Locate the cell with the specified text and output its (x, y) center coordinate. 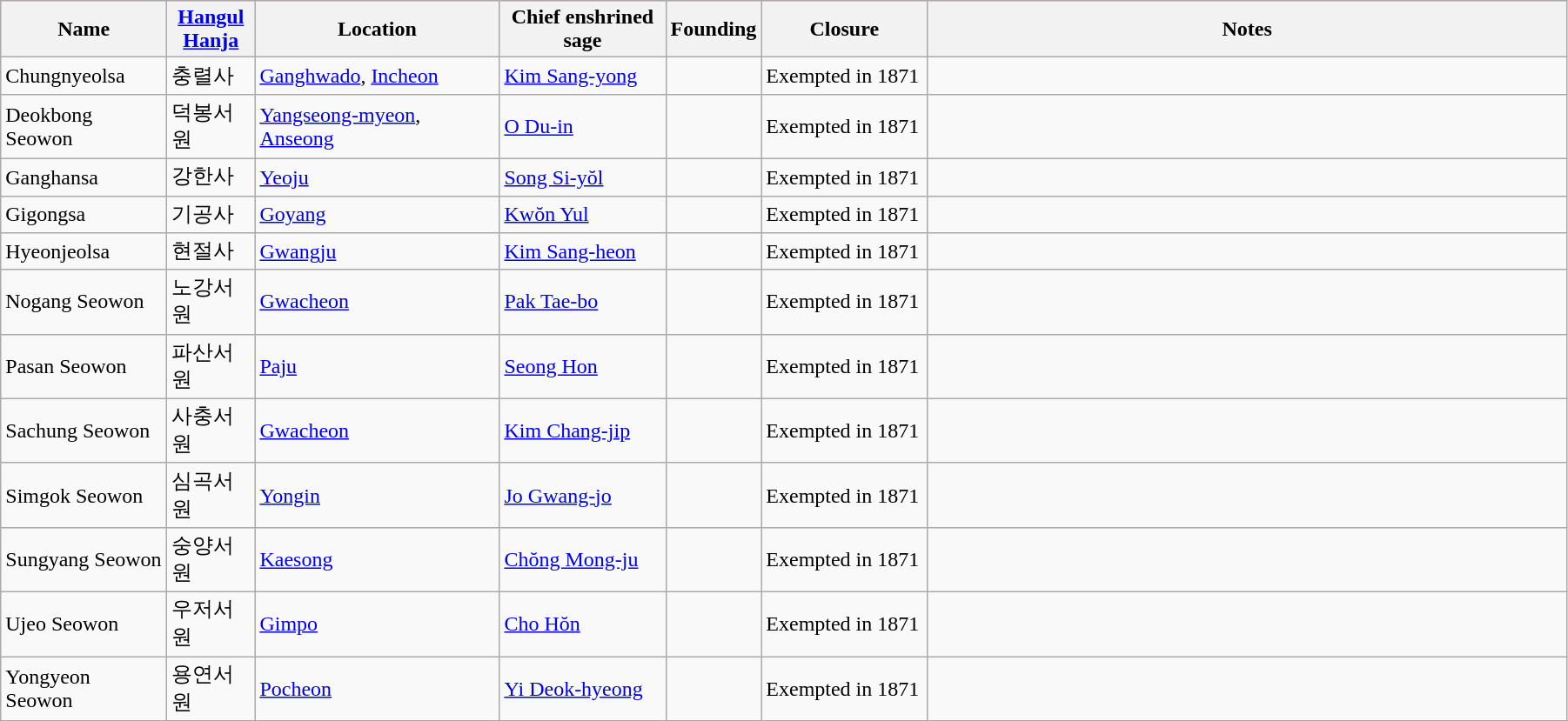
Song Si-yŏl (583, 177)
충렬사 (211, 77)
Founding (714, 30)
Yongin (378, 495)
Notes (1248, 30)
Yi Deok-hyeong (583, 688)
Pak Tae-bo (583, 302)
Sungyang Seowon (84, 559)
기공사 (211, 214)
Gimpo (378, 624)
Yangseong-myeon, Anseong (378, 126)
Paju (378, 366)
Location (378, 30)
덕봉서원 (211, 126)
Gigongsa (84, 214)
Kaesong (378, 559)
심곡서원 (211, 495)
Name (84, 30)
Pocheon (378, 688)
Yongyeon Seowon (84, 688)
Kim Sang-yong (583, 77)
Chungnyeolsa (84, 77)
Kim Sang-heon (583, 252)
Yeoju (378, 177)
현절사 (211, 252)
Goyang (378, 214)
사충서원 (211, 431)
강한사 (211, 177)
Nogang Seowon (84, 302)
Kwŏn Yul (583, 214)
Jo Gwang-jo (583, 495)
Kim Chang-jip (583, 431)
Seong Hon (583, 366)
숭양서원 (211, 559)
Gwangju (378, 252)
O Du-in (583, 126)
Cho Hŏn (583, 624)
우저서원 (211, 624)
Ganghansa (84, 177)
HangulHanja (211, 30)
용연서원 (211, 688)
Chŏng Mong-ju (583, 559)
Pasan Seowon (84, 366)
Hyeonjeolsa (84, 252)
Ujeo Seowon (84, 624)
Ganghwado, Incheon (378, 77)
파산서원 (211, 366)
Closure (844, 30)
Simgok Seowon (84, 495)
Chief enshrined sage (583, 30)
Sachung Seowon (84, 431)
노강서원 (211, 302)
Deokbong Seowon (84, 126)
